Provide the (X, Y) coordinate of the cell's center where the given text is located.  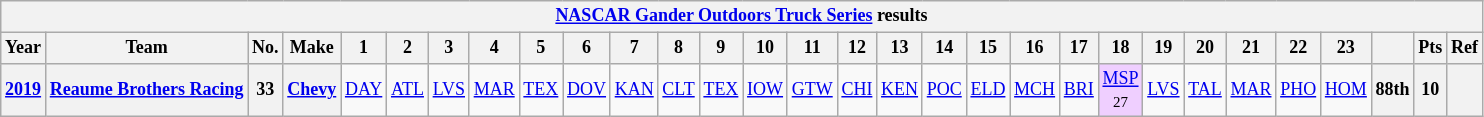
GTW (812, 90)
8 (678, 48)
13 (900, 48)
TAL (1205, 90)
POC (944, 90)
Reaume Brothers Racing (146, 90)
12 (857, 48)
BRI (1078, 90)
Chevy (312, 90)
1 (364, 48)
2 (408, 48)
17 (1078, 48)
3 (448, 48)
CLT (678, 90)
7 (634, 48)
4 (494, 48)
IOW (766, 90)
14 (944, 48)
DAY (364, 90)
Pts (1430, 48)
Ref (1465, 48)
Team (146, 48)
KEN (900, 90)
DOV (587, 90)
Make (312, 48)
20 (1205, 48)
21 (1251, 48)
23 (1346, 48)
PHO (1298, 90)
KAN (634, 90)
9 (721, 48)
33 (266, 90)
ATL (408, 90)
Year (24, 48)
16 (1035, 48)
MCH (1035, 90)
15 (988, 48)
18 (1120, 48)
5 (541, 48)
19 (1164, 48)
CHI (857, 90)
No. (266, 48)
11 (812, 48)
2019 (24, 90)
NASCAR Gander Outdoors Truck Series results (742, 16)
ELD (988, 90)
22 (1298, 48)
6 (587, 48)
HOM (1346, 90)
88th (1392, 90)
MSP27 (1120, 90)
